Detect which cell encompasses the target text, then output its [X, Y] center coordinate. 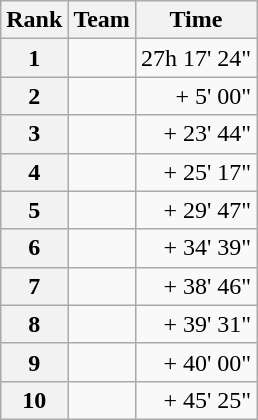
8 [34, 324]
7 [34, 286]
+ 39' 31" [196, 324]
1 [34, 58]
10 [34, 400]
27h 17' 24" [196, 58]
+ 5' 00" [196, 96]
+ 45' 25" [196, 400]
4 [34, 172]
5 [34, 210]
2 [34, 96]
+ 34' 39" [196, 248]
9 [34, 362]
Team [102, 20]
+ 40' 00" [196, 362]
+ 29' 47" [196, 210]
3 [34, 134]
Rank [34, 20]
+ 23' 44" [196, 134]
+ 38' 46" [196, 286]
Time [196, 20]
6 [34, 248]
+ 25' 17" [196, 172]
